Extract the (X, Y) coordinate from the center of the cell holding the provided text.  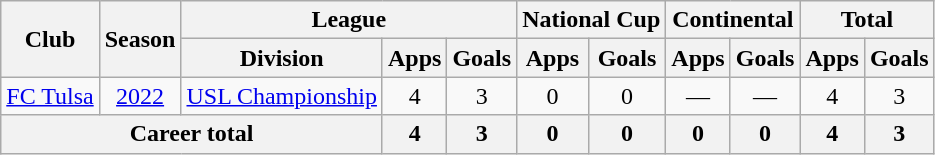
Club (50, 39)
League (349, 20)
National Cup (592, 20)
Division (282, 58)
Total (867, 20)
Continental (733, 20)
2022 (140, 96)
FC Tulsa (50, 96)
USL Championship (282, 96)
Career total (192, 134)
Season (140, 39)
